Scan for the cell matching the given text and deliver its [X, Y] coordinate at center. 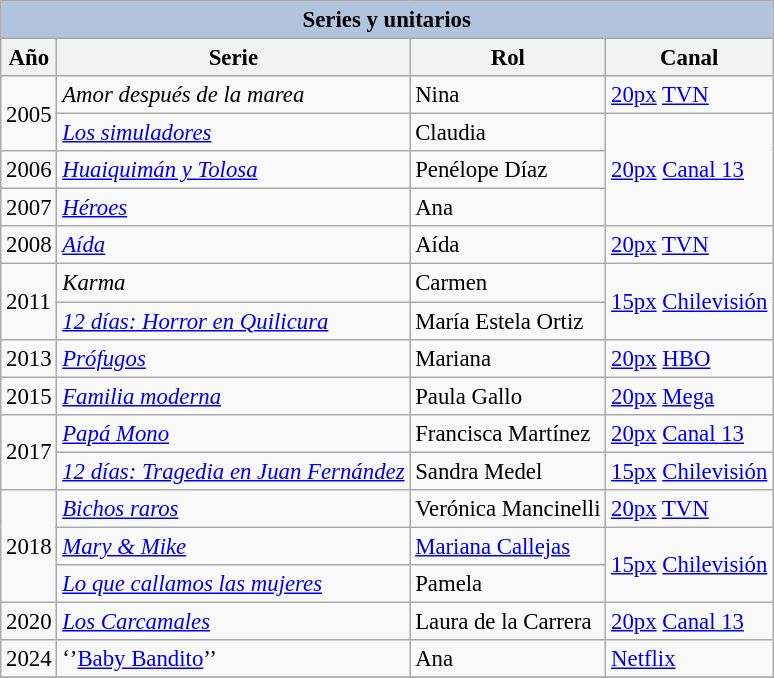
Canal [690, 58]
Nina [508, 95]
2018 [29, 546]
Bichos raros [234, 509]
Pamela [508, 584]
Familia moderna [234, 396]
Sandra Medel [508, 471]
Mariana [508, 358]
Series y unitarios [387, 20]
Verónica Mancinelli [508, 509]
Francisca Martínez [508, 433]
Año [29, 58]
Penélope Díaz [508, 170]
12 días: Tragedia en Juan Fernández [234, 471]
2015 [29, 396]
Paula Gallo [508, 396]
Serie [234, 58]
Claudia [508, 133]
2024 [29, 659]
2013 [29, 358]
Karma [234, 283]
Papá Mono [234, 433]
Mariana Callejas [508, 546]
2006 [29, 170]
Mary & Mike [234, 546]
2017 [29, 452]
Héroes [234, 208]
Lo que callamos las mujeres [234, 584]
2011 [29, 302]
María Estela Ortiz [508, 321]
2007 [29, 208]
Huaiquimán y Tolosa [234, 170]
2005 [29, 114]
Los simuladores [234, 133]
Netflix [690, 659]
‘’Baby Bandito’’ [234, 659]
12 días: Horror en Quilicura [234, 321]
Los Carcamales [234, 621]
Carmen [508, 283]
2008 [29, 245]
Prófugos [234, 358]
Rol [508, 58]
Amor después de la marea [234, 95]
20px HBO [690, 358]
2020 [29, 621]
Laura de la Carrera [508, 621]
20px Mega [690, 396]
